Determine the (x, y) coordinate at the center of the cell enclosing the given text.  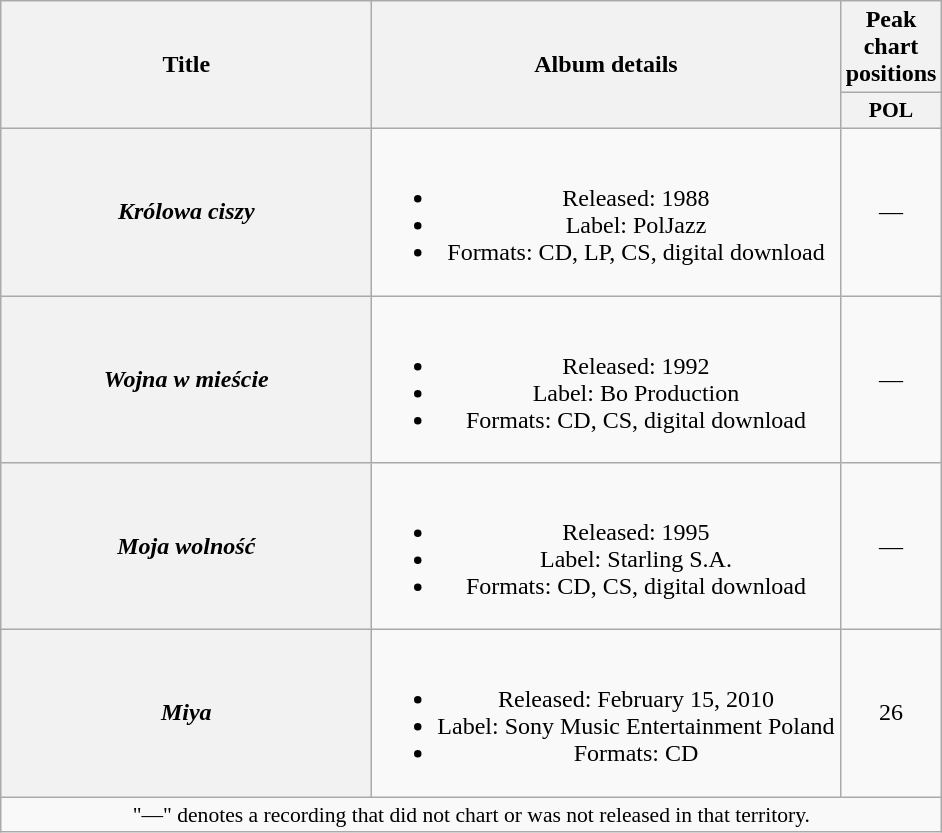
Released: 1992Label: Bo ProductionFormats: CD, CS, digital download (606, 380)
Released: 1988Label: PolJazzFormats: CD, LP, CS, digital download (606, 212)
26 (891, 714)
Moja wolność (186, 546)
Album details (606, 65)
Title (186, 65)
Wojna w mieście (186, 380)
Miya (186, 714)
Królowa ciszy (186, 212)
"—" denotes a recording that did not chart or was not released in that territory. (472, 815)
Released: 1995Label: Starling S.A.Formats: CD, CS, digital download (606, 546)
Released: February 15, 2010Label: Sony Music Entertainment PolandFormats: CD (606, 714)
POL (891, 111)
Peak chart positions (891, 47)
